Scan for the cell matching the given text and deliver its (X, Y) coordinate at center. 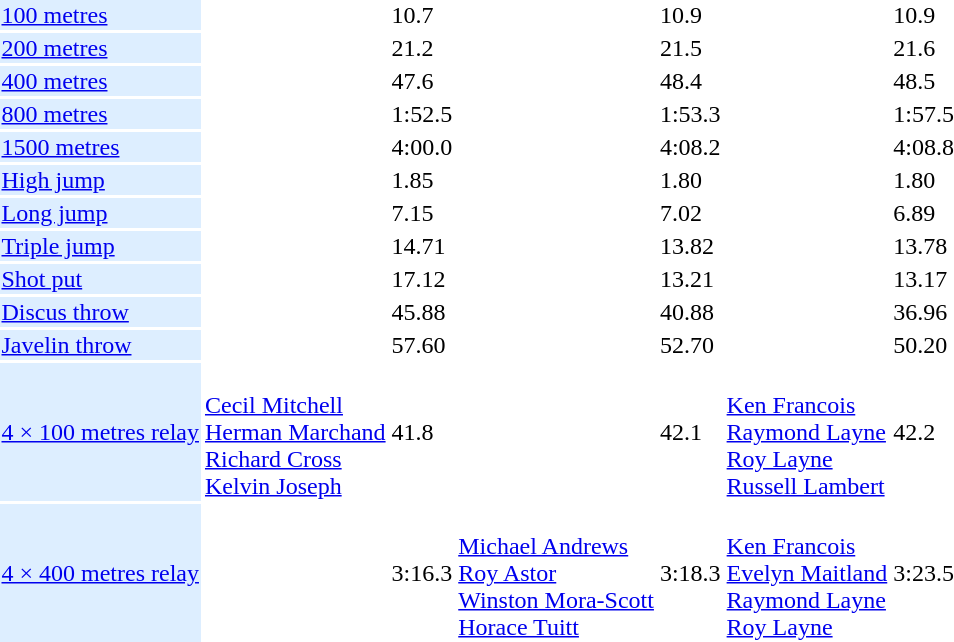
4:08.2 (690, 147)
3:18.3 (690, 573)
13.82 (690, 246)
14.71 (422, 246)
1:52.5 (422, 114)
Discus throw (100, 312)
1.80 (690, 180)
Long jump (100, 213)
High jump (100, 180)
42.1 (690, 432)
Ken Francois Evelyn Maitland Raymond Layne Roy Layne (807, 573)
200 metres (100, 48)
13.21 (690, 279)
57.60 (422, 345)
Michael Andrews Roy Astor Winston Mora-Scott Horace Tuitt (556, 573)
400 metres (100, 81)
10.7 (422, 15)
1.85 (422, 180)
52.70 (690, 345)
21.2 (422, 48)
4 × 100 metres relay (100, 432)
100 metres (100, 15)
7.15 (422, 213)
Cecil Mitchell Herman Marchand Richard Cross Kelvin Joseph (295, 432)
17.12 (422, 279)
1500 metres (100, 147)
21.5 (690, 48)
47.6 (422, 81)
10.9 (690, 15)
48.4 (690, 81)
3:16.3 (422, 573)
4 × 400 metres relay (100, 573)
7.02 (690, 213)
Shot put (100, 279)
41.8 (422, 432)
Ken Francois Raymond Layne Roy Layne Russell Lambert (807, 432)
1:53.3 (690, 114)
40.88 (690, 312)
800 metres (100, 114)
Triple jump (100, 246)
4:00.0 (422, 147)
Javelin throw (100, 345)
45.88 (422, 312)
